For the text-containing cell, return its midpoint in (X, Y) coordinate format. 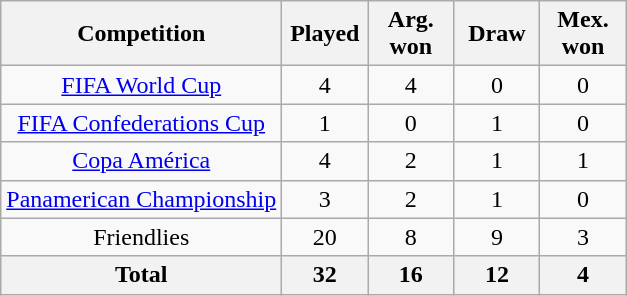
Played (325, 34)
Friendlies (142, 237)
Copa América (142, 161)
20 (325, 237)
Draw (497, 34)
12 (497, 275)
Arg. won (411, 34)
9 (497, 237)
16 (411, 275)
Total (142, 275)
FIFA World Cup (142, 85)
Panamerican Championship (142, 199)
8 (411, 237)
FIFA Confederations Cup (142, 123)
Competition (142, 34)
32 (325, 275)
Mex. won (583, 34)
